Return the [X, Y] coordinate for the center point of the cell that contains the specified text.  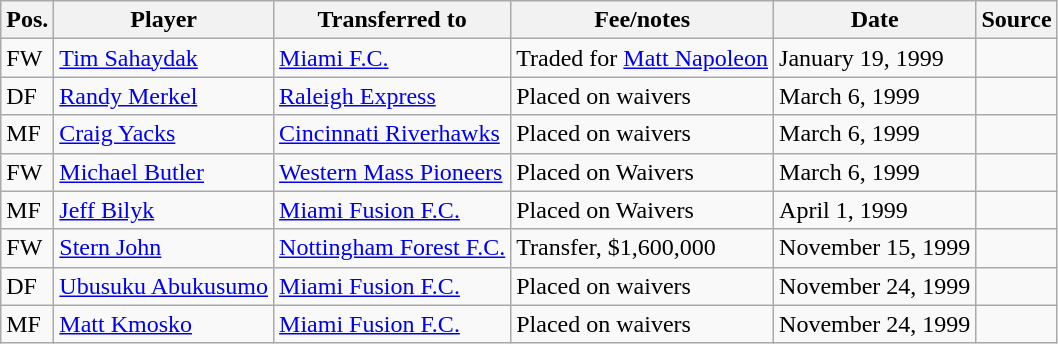
April 1, 1999 [875, 210]
Transfer, $1,600,000 [642, 248]
Fee/notes [642, 20]
Ubusuku Abukusumo [164, 286]
Cincinnati Riverhawks [392, 134]
Tim Sahaydak [164, 58]
Raleigh Express [392, 96]
Miami F.C. [392, 58]
Michael Butler [164, 172]
Craig Yacks [164, 134]
Western Mass Pioneers [392, 172]
Jeff Bilyk [164, 210]
Transferred to [392, 20]
Randy Merkel [164, 96]
Source [1016, 20]
Matt Kmosko [164, 324]
Player [164, 20]
Date [875, 20]
Traded for Matt Napoleon [642, 58]
January 19, 1999 [875, 58]
Pos. [28, 20]
Nottingham Forest F.C. [392, 248]
November 15, 1999 [875, 248]
Stern John [164, 248]
